Identify which cell holds the provided text, then report its [X, Y] central coordinate. 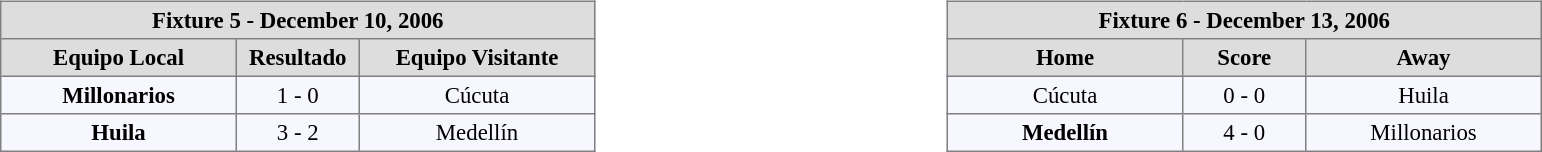
Equipo Visitante [477, 58]
0 - 0 [1244, 95]
Home [1065, 58]
Resultado [298, 58]
1 - 0 [298, 95]
Equipo Local [119, 58]
4 - 0 [1244, 133]
Fixture 5 - December 10, 2006 [298, 20]
Score [1244, 58]
Fixture 6 - December 13, 2006 [1244, 20]
Away [1424, 58]
3 - 2 [298, 133]
